Extract the [x, y] coordinate from the center of the cell holding the provided text.  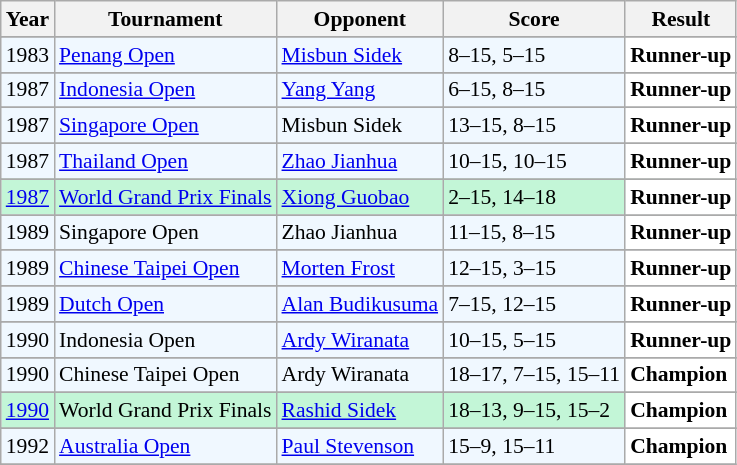
Alan Budikusuma [360, 304]
7–15, 12–15 [534, 304]
Yang Yang [360, 90]
Result [680, 19]
6–15, 8–15 [534, 90]
13–15, 8–15 [534, 126]
10–15, 5–15 [534, 340]
Tournament [165, 19]
2–15, 14–18 [534, 197]
12–15, 3–15 [534, 269]
18–17, 7–15, 15–11 [534, 375]
15–9, 15–11 [534, 447]
10–15, 10–15 [534, 162]
Rashid Sidek [360, 411]
Penang Open [165, 55]
Dutch Open [165, 304]
1992 [28, 447]
8–15, 5–15 [534, 55]
11–15, 8–15 [534, 233]
Australia Open [165, 447]
Xiong Guobao [360, 197]
Opponent [360, 19]
Morten Frost [360, 269]
Score [534, 19]
Year [28, 19]
Thailand Open [165, 162]
18–13, 9–15, 15–2 [534, 411]
1983 [28, 55]
Paul Stevenson [360, 447]
